For the text-containing cell, return its midpoint in [x, y] coordinate format. 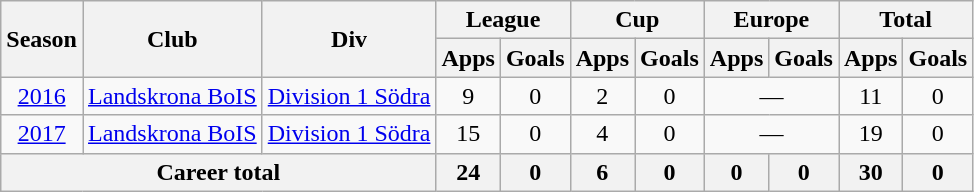
League [503, 20]
Total [905, 20]
4 [602, 134]
Career total [218, 172]
2016 [42, 96]
24 [468, 172]
6 [602, 172]
30 [870, 172]
Europe [771, 20]
2 [602, 96]
15 [468, 134]
Season [42, 39]
2017 [42, 134]
9 [468, 96]
Club [172, 39]
Div [349, 39]
19 [870, 134]
Cup [637, 20]
11 [870, 96]
